Detect which cell encompasses the target text, then output its (x, y) center coordinate. 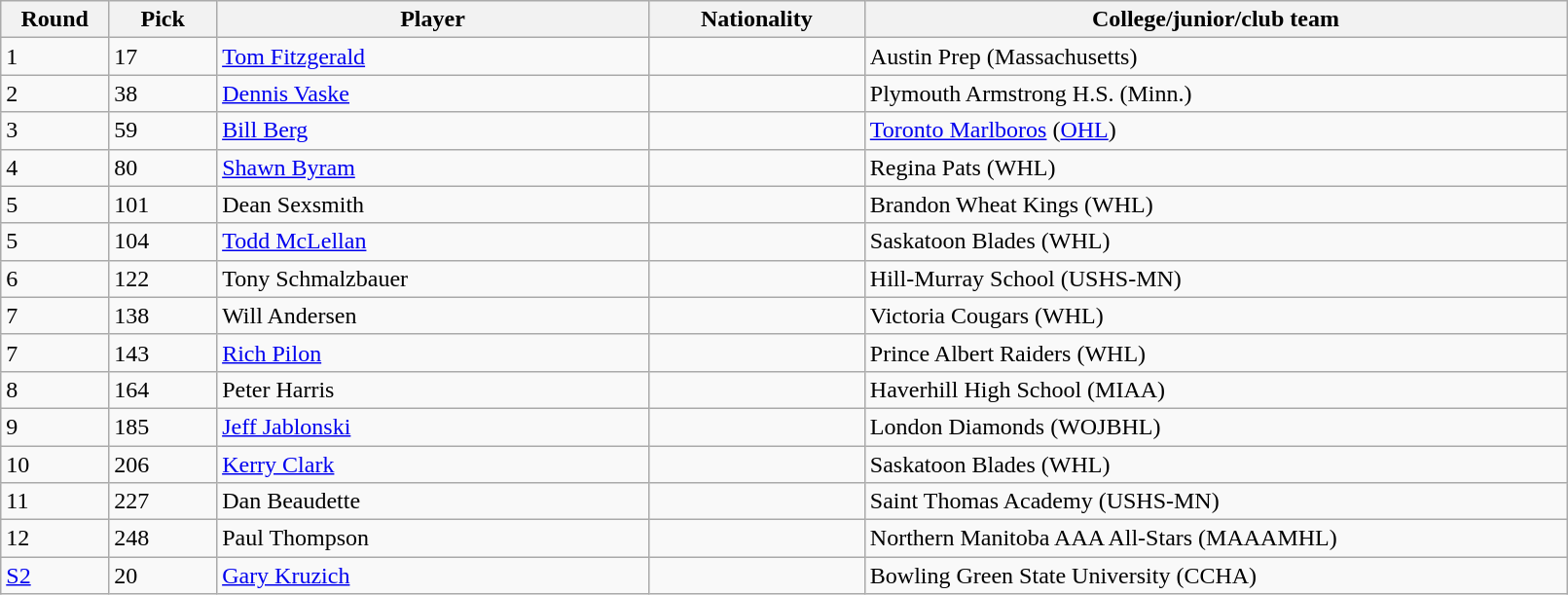
Northern Manitoba AAA All-Stars (MAAAMHL) (1215, 539)
Prince Albert Raiders (WHL) (1215, 353)
227 (164, 502)
Shawn Byram (433, 167)
Brandon Wheat Kings (WHL) (1215, 205)
Bowling Green State University (CCHA) (1215, 576)
Jeff Jablonski (433, 427)
101 (164, 205)
Toronto Marlboros (OHL) (1215, 130)
17 (164, 56)
164 (164, 390)
206 (164, 465)
3 (55, 130)
4 (55, 167)
6 (55, 279)
S2 (55, 576)
59 (164, 130)
Will Andersen (433, 316)
Nationality (756, 19)
Player (433, 19)
2 (55, 93)
Plymouth Armstrong H.S. (Minn.) (1215, 93)
Paul Thompson (433, 539)
Round (55, 19)
Rich Pilon (433, 353)
Haverhill High School (MIAA) (1215, 390)
38 (164, 93)
Saint Thomas Academy (USHS-MN) (1215, 502)
Bill Berg (433, 130)
20 (164, 576)
122 (164, 279)
10 (55, 465)
1 (55, 56)
College/junior/club team (1215, 19)
8 (55, 390)
Austin Prep (Massachusetts) (1215, 56)
Dennis Vaske (433, 93)
Kerry Clark (433, 465)
9 (55, 427)
Regina Pats (WHL) (1215, 167)
Tony Schmalzbauer (433, 279)
London Diamonds (WOJBHL) (1215, 427)
12 (55, 539)
80 (164, 167)
143 (164, 353)
Hill-Murray School (USHS-MN) (1215, 279)
Dean Sexsmith (433, 205)
Gary Kruzich (433, 576)
Tom Fitzgerald (433, 56)
104 (164, 242)
248 (164, 539)
11 (55, 502)
Todd McLellan (433, 242)
185 (164, 427)
Peter Harris (433, 390)
Victoria Cougars (WHL) (1215, 316)
Dan Beaudette (433, 502)
138 (164, 316)
Pick (164, 19)
